Output the [X, Y] coordinate of the center of the cell containing the given text.  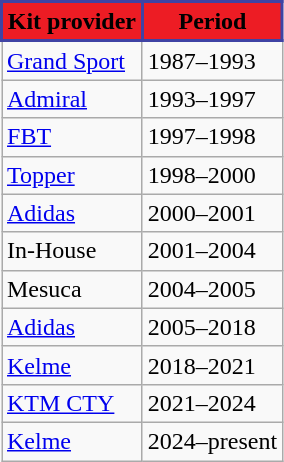
2005–2018 [212, 327]
Topper [72, 175]
Kit provider [72, 22]
1997–1998 [212, 137]
2021–2024 [212, 403]
1987–1993 [212, 60]
Period [212, 22]
1998–2000 [212, 175]
Admiral [72, 99]
Grand Sport [72, 60]
Mesuca [72, 289]
KTM CTY [72, 403]
2001–2004 [212, 251]
2004–2005 [212, 289]
In-House [72, 251]
2000–2001 [212, 213]
2024–present [212, 441]
FBT [72, 137]
2018–2021 [212, 365]
1993–1997 [212, 99]
